Search for the cell housing the specified text and yield its [x, y] center coordinate. 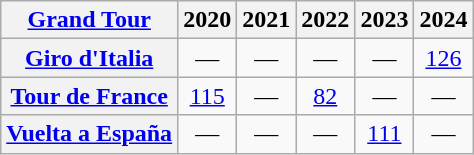
2024 [444, 20]
126 [444, 58]
111 [384, 134]
Vuelta a España [90, 134]
Giro d'Italia [90, 58]
Grand Tour [90, 20]
115 [208, 96]
2022 [326, 20]
Tour de France [90, 96]
82 [326, 96]
2021 [266, 20]
2023 [384, 20]
2020 [208, 20]
